Search for the cell housing the specified text and yield its [x, y] center coordinate. 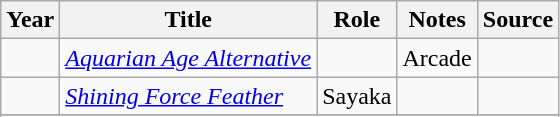
Shining Force Feather [188, 96]
Source [518, 20]
Aquarian Age Alternative [188, 58]
Role [357, 20]
Sayaka [357, 96]
Notes [437, 20]
Title [188, 20]
Year [30, 20]
Arcade [437, 58]
